Output the [x, y] coordinate of the center of the cell containing the given text.  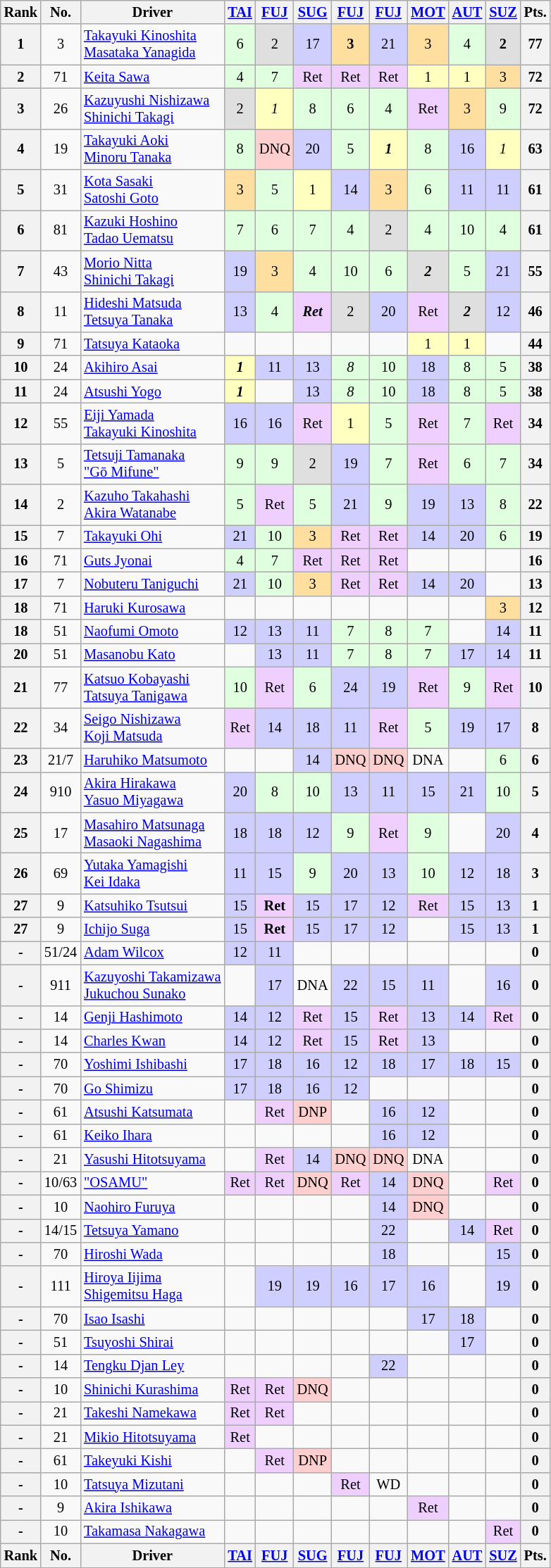
Guts Jyonai [152, 560]
51/24 [61, 953]
Masahiro Matsunaga Masaoki Nagashima [152, 833]
Kazuyoshi Takamizawa Jukuchou Sunako [152, 985]
Ichijo Suga [152, 929]
44 [535, 344]
Yasushi Hitotsuyama [152, 1160]
10/63 [61, 1183]
Charles Kwan [152, 1041]
23 [21, 760]
Akira Ishikawa [152, 1508]
Haruhiko Matsumoto [152, 760]
63 [535, 149]
Isao Isashi [152, 1319]
Kazuyushi Nishizawa Shinichi Takagi [152, 108]
Katsuo Kobayashi Tatsuya Tanigawa [152, 687]
Atsushi Yogo [152, 391]
Akihiro Asai [152, 368]
Keita Sawa [152, 77]
Yoshimi Ishibashi [152, 1065]
Seigo Nishizawa Koji Matsuda [152, 728]
Hideshi Matsuda Tetsuya Tanaka [152, 312]
Haruki Kurosawa [152, 608]
31 [61, 190]
Takeyuki Kishi [152, 1461]
Takayuki Ohi [152, 537]
Naohiro Furuya [152, 1207]
Kazuki Hoshino Tadao Uematsu [152, 230]
21/7 [61, 760]
Akira Hirakawa Yasuo Miyagawa [152, 792]
Tengku Djan Ley [152, 1366]
Mikio Hitotsuyama [152, 1437]
Takayuki Kinoshita Masataka Yanagida [152, 44]
Morio Nitta Shinichi Takagi [152, 271]
Katsuhiko Tsutsui [152, 905]
81 [61, 230]
Masanobu Kato [152, 655]
Eiji Yamada Takayuki Kinoshita [152, 423]
Tetsuji Tamanaka "Gō Mifune" [152, 464]
Go Shimizu [152, 1089]
Kota Sasaki Satoshi Goto [152, 190]
"OSAMU" [152, 1183]
Keiko Ihara [152, 1136]
Atsushi Katsumata [152, 1112]
Hiroya Iijima Shigemitsu Haga [152, 1286]
Nobuteru Taniguchi [152, 584]
Shinichi Kurashima [152, 1390]
69 [61, 873]
Takayuki Aoki Minoru Tanaka [152, 149]
Takamasa Nakagawa [152, 1531]
43 [61, 271]
Tsuyoshi Shirai [152, 1342]
Adam Wilcox [152, 953]
Hiroshi Wada [152, 1254]
911 [61, 985]
WD [388, 1484]
111 [61, 1286]
Genji Hashimoto [152, 1017]
46 [535, 312]
Tatsuya Kataoka [152, 344]
Kazuho Takahashi Akira Watanabe [152, 505]
910 [61, 792]
Tatsuya Mizutani [152, 1484]
14/15 [61, 1231]
25 [21, 833]
Tetsuya Yamano [152, 1231]
Takeshi Namekawa [152, 1413]
Naofumi Omoto [152, 632]
Yutaka Yamagishi Kei Idaka [152, 873]
